Return [x, y] of the center of cell containing provided text 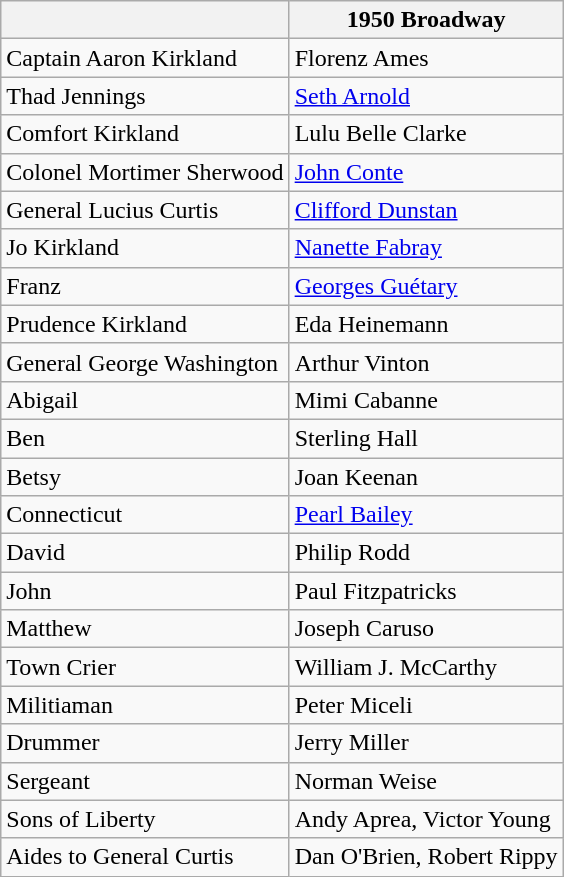
Sons of Liberty [145, 819]
Colonel Mortimer Sherwood [145, 172]
Matthew [145, 629]
William J. McCarthy [426, 667]
Lulu Belle Clarke [426, 134]
Franz [145, 286]
Joan Keenan [426, 477]
Jerry Miller [426, 743]
Arthur Vinton [426, 362]
Pearl Bailey [426, 515]
Joseph Caruso [426, 629]
Jo Kirkland [145, 248]
Clifford Dunstan [426, 210]
Militiaman [145, 705]
Philip Rodd [426, 553]
Georges Guétary [426, 286]
Sergeant [145, 781]
Ben [145, 438]
John [145, 591]
Dan O'Brien, Robert Rippy [426, 857]
John Conte [426, 172]
Town Crier [145, 667]
Eda Heinemann [426, 324]
Abigail [145, 400]
Florenz Ames [426, 58]
General George Washington [145, 362]
Comfort Kirkland [145, 134]
Sterling Hall [426, 438]
Peter Miceli [426, 705]
David [145, 553]
Thad Jennings [145, 96]
Prudence Kirkland [145, 324]
Mimi Cabanne [426, 400]
Andy Aprea, Victor Young [426, 819]
1950 Broadway [426, 20]
Aides to General Curtis [145, 857]
Captain Aaron Kirkland [145, 58]
Paul Fitzpatricks [426, 591]
Seth Arnold [426, 96]
Connecticut [145, 515]
General Lucius Curtis [145, 210]
Drummer [145, 743]
Betsy [145, 477]
Nanette Fabray [426, 248]
Norman Weise [426, 781]
